Return the (x, y) coordinate for the center point of the cell that contains the specified text.  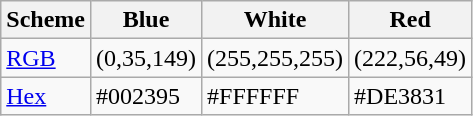
(255,255,255) (276, 58)
Hex (46, 96)
RGB (46, 58)
Red (410, 20)
#002395 (146, 96)
#DE3831 (410, 96)
White (276, 20)
(222,56,49) (410, 58)
Blue (146, 20)
Scheme (46, 20)
(0,35,149) (146, 58)
#FFFFFF (276, 96)
